Provide the (x, y) coordinate of the cell's center where the given text is located.  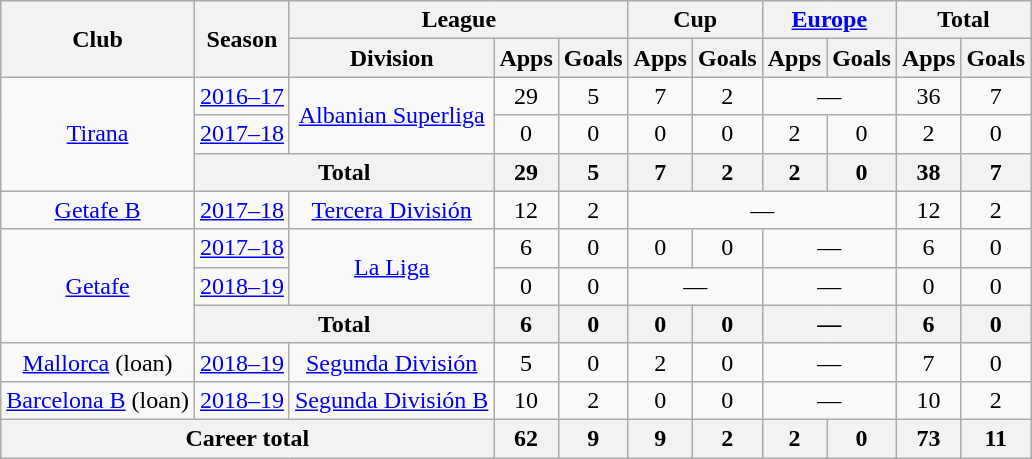
73 (928, 438)
Segunda División B (391, 400)
Club (98, 39)
11 (996, 438)
Barcelona B (loan) (98, 400)
Division (391, 58)
Tercera División (391, 210)
La Liga (391, 267)
2016–17 (242, 96)
38 (928, 172)
36 (928, 96)
Cup (695, 20)
Season (242, 39)
Albanian Superliga (391, 115)
62 (526, 438)
Getafe (98, 286)
Getafe B (98, 210)
Career total (248, 438)
Europe (829, 20)
Segunda División (391, 362)
Tirana (98, 134)
League (458, 20)
Mallorca (loan) (98, 362)
